Identify which cell holds the provided text, then report its [X, Y] central coordinate. 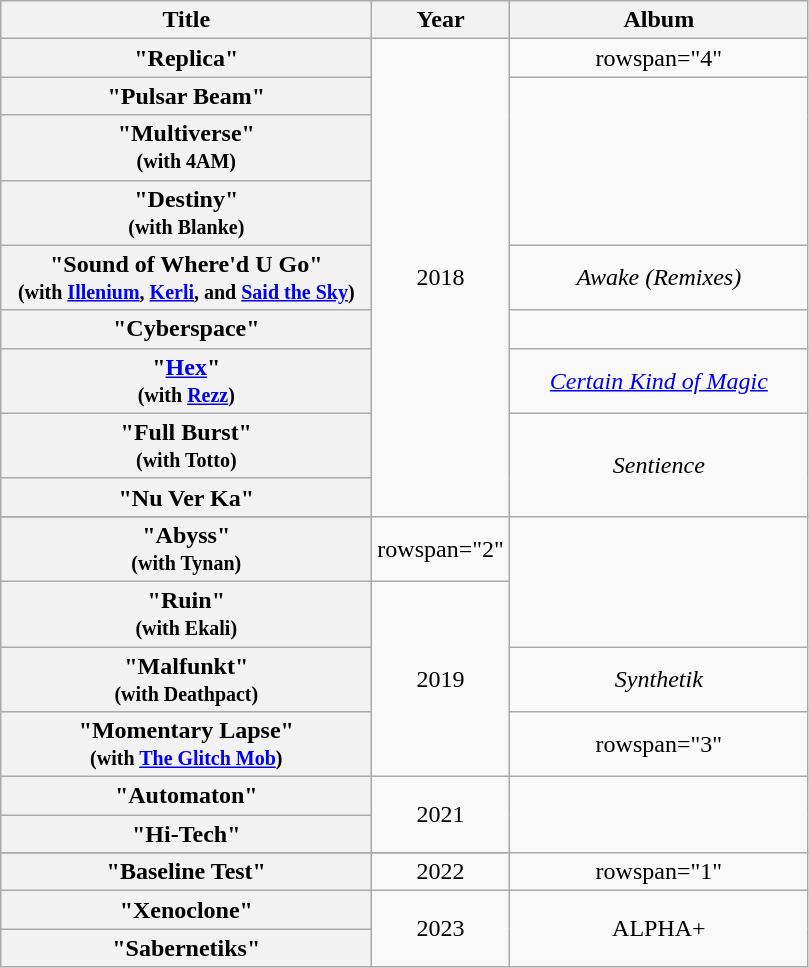
2021 [441, 815]
"Hex" (with Rezz) [186, 380]
"Baseline Test" [186, 872]
"Ruin" (with Ekali) [186, 614]
Title [186, 20]
"Automaton" [186, 796]
2019 [441, 678]
"Pulsar Beam" [186, 96]
Synthetik [658, 678]
2022 [441, 872]
Awake (Remixes) [658, 278]
2023 [441, 929]
rowspan="3" [658, 744]
2018 [441, 278]
rowspan="4" [658, 58]
"Destiny"(with Blanke) [186, 212]
"Hi-Tech" [186, 834]
"Sabernetiks" [186, 948]
"Cyberspace" [186, 329]
Sentience [658, 464]
"Multiverse"(with 4AM) [186, 148]
ALPHA+ [658, 929]
rowspan="1" [658, 872]
"Malfunkt" (with Deathpact) [186, 678]
rowspan="2" [441, 548]
"Momentary Lapse" (with The Glitch Mob) [186, 744]
"Nu Ver Ka" [186, 497]
Certain Kind of Magic [658, 380]
"Replica" [186, 58]
"Sound of Where'd U Go" (with Illenium, Kerli, and Said the Sky) [186, 278]
Album [658, 20]
"Full Burst" (with Totto) [186, 446]
"Abyss" (with Tynan) [186, 548]
"Xenoclone" [186, 910]
Year [441, 20]
